Find where the given text appears and provide that cell's center as [X, Y] coordinate. 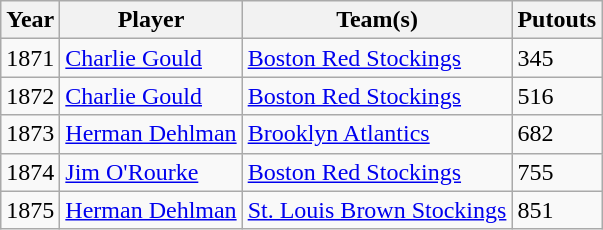
Brooklyn Atlantics [377, 134]
Year [30, 20]
Putouts [557, 20]
1873 [30, 134]
755 [557, 172]
1874 [30, 172]
Player [151, 20]
345 [557, 58]
Team(s) [377, 20]
1872 [30, 96]
1875 [30, 210]
St. Louis Brown Stockings [377, 210]
851 [557, 210]
516 [557, 96]
Jim O'Rourke [151, 172]
682 [557, 134]
1871 [30, 58]
